Find where the given text appears and provide that cell's center as [X, Y] coordinate. 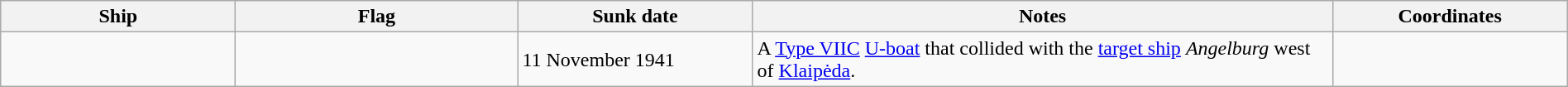
A Type VIIC U-boat that collided with the target ship Angelburg west of Klaipėda. [1042, 60]
11 November 1941 [635, 60]
Sunk date [635, 17]
Coordinates [1450, 17]
Flag [377, 17]
Ship [118, 17]
Notes [1042, 17]
